Scan for the cell matching the given text and deliver its (x, y) coordinate at center. 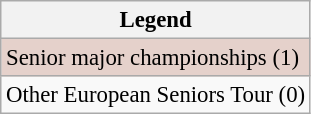
Other European Seniors Tour (0) (156, 95)
Senior major championships (1) (156, 58)
Legend (156, 20)
